Search for the cell housing the specified text and yield its (x, y) center coordinate. 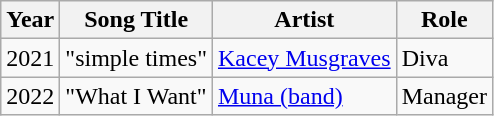
Diva (444, 58)
Artist (304, 20)
2021 (30, 58)
Kacey Musgraves (304, 58)
"simple times" (136, 58)
"What I Want" (136, 96)
Role (444, 20)
Year (30, 20)
Song Title (136, 20)
2022 (30, 96)
Muna (band) (304, 96)
Manager (444, 96)
